Pinpoint the cell where the given text exists, returning its [X, Y] midpoint coordinate. 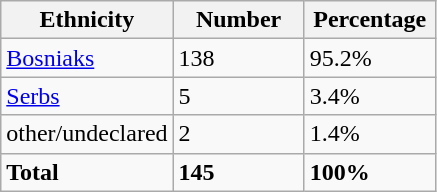
2 [238, 134]
Percentage [370, 20]
other/undeclared [87, 134]
Number [238, 20]
Bosniaks [87, 58]
100% [370, 172]
5 [238, 96]
95.2% [370, 58]
145 [238, 172]
Total [87, 172]
3.4% [370, 96]
Serbs [87, 96]
1.4% [370, 134]
Ethnicity [87, 20]
138 [238, 58]
